Detect which cell encompasses the target text, then output its (x, y) center coordinate. 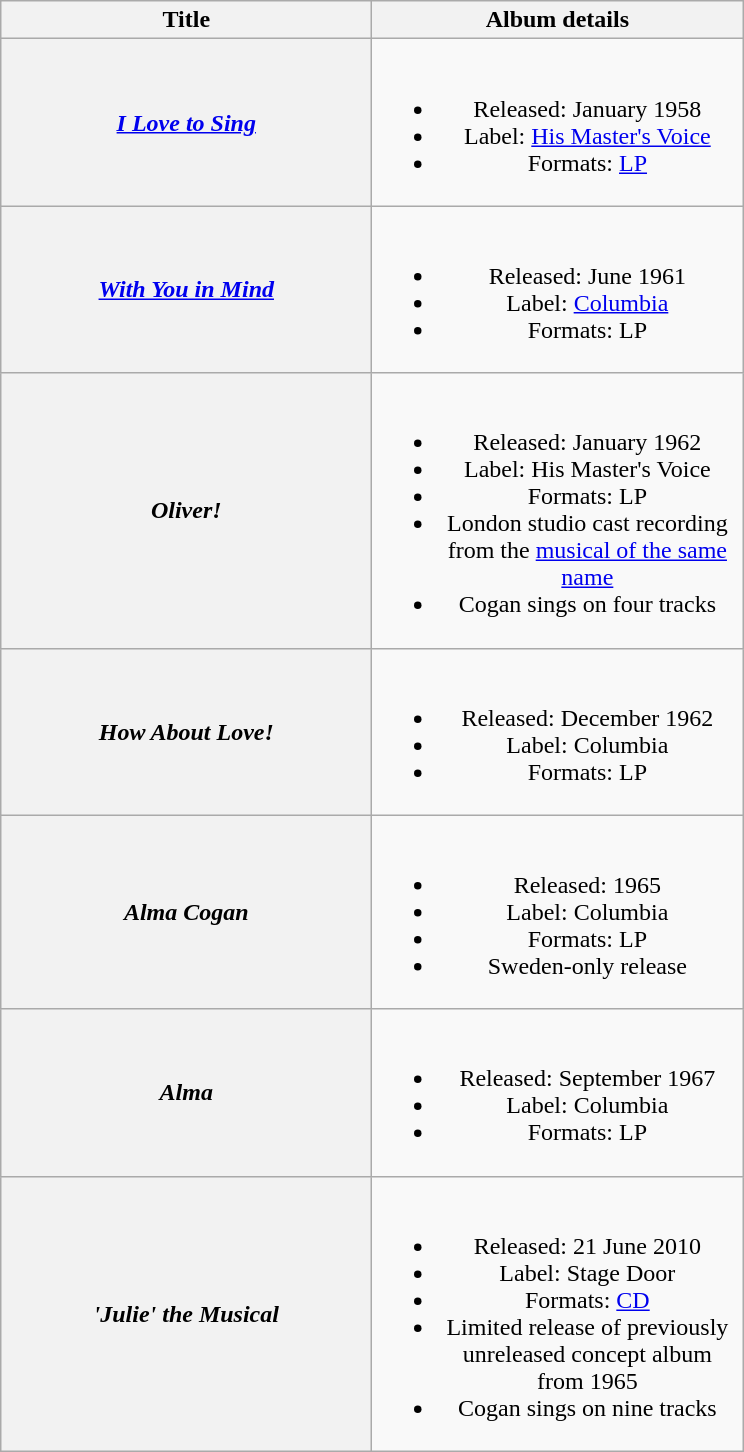
Released: June 1961Label: ColumbiaFormats: LP (558, 290)
Alma (186, 1092)
I Love to Sing (186, 122)
Released: January 1958Label: His Master's VoiceFormats: LP (558, 122)
Released: September 1967Label: ColumbiaFormats: LP (558, 1092)
Title (186, 20)
Released: December 1962Label: ColumbiaFormats: LP (558, 732)
Released: January 1962Label: His Master's VoiceFormats: LPLondon studio cast recording from the musical of the same nameCogan sings on four tracks (558, 510)
Oliver! (186, 510)
'Julie' the Musical (186, 1314)
Alma Cogan (186, 912)
How About Love! (186, 732)
Album details (558, 20)
Released: 21 June 2010Label: Stage DoorFormats: CDLimited release of previously unreleased concept album from 1965Cogan sings on nine tracks (558, 1314)
Released: 1965Label: ColumbiaFormats: LPSweden-only release (558, 912)
With You in Mind (186, 290)
